Detect which cell encompasses the target text, then output its [X, Y] center coordinate. 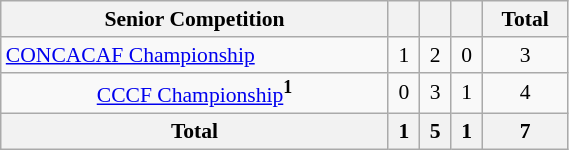
CONCACAF Championship [195, 55]
CCCF Championship1 [195, 92]
4 [525, 92]
5 [436, 132]
Senior Competition [195, 19]
2 [436, 55]
7 [525, 132]
